Scan for the cell matching the given text and deliver its [x, y] coordinate at center. 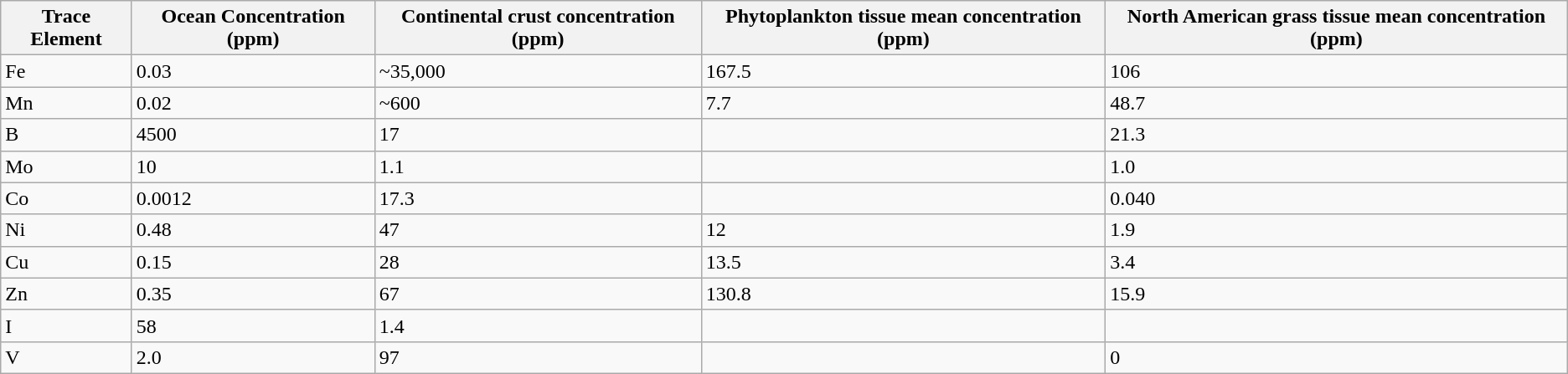
13.5 [903, 262]
0 [1337, 357]
7.7 [903, 103]
~35,000 [538, 71]
Mo [66, 167]
97 [538, 357]
0.35 [253, 294]
21.3 [1337, 135]
I [66, 325]
1.4 [538, 325]
17 [538, 135]
47 [538, 230]
Fe [66, 71]
1.1 [538, 167]
Cu [66, 262]
12 [903, 230]
Phytoplankton tissue mean concentration (ppm) [903, 28]
28 [538, 262]
B [66, 135]
4500 [253, 135]
17.3 [538, 198]
Ni [66, 230]
130.8 [903, 294]
0.02 [253, 103]
48.7 [1337, 103]
0.48 [253, 230]
10 [253, 167]
58 [253, 325]
0.040 [1337, 198]
3.4 [1337, 262]
~600 [538, 103]
Ocean Concentration (ppm) [253, 28]
1.0 [1337, 167]
106 [1337, 71]
1.9 [1337, 230]
0.03 [253, 71]
Mn [66, 103]
2.0 [253, 357]
167.5 [903, 71]
Co [66, 198]
67 [538, 294]
0.0012 [253, 198]
Continental crust concentration (ppm) [538, 28]
Zn [66, 294]
V [66, 357]
North American grass tissue mean concentration (ppm) [1337, 28]
Trace Element [66, 28]
15.9 [1337, 294]
0.15 [253, 262]
